Locate the cell with the specified text and output its [X, Y] center coordinate. 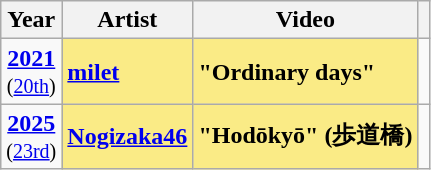
2021(20th) [32, 72]
2025(23rd) [32, 136]
Video [306, 20]
milet [128, 72]
"Hodōkyō" (歩道橋) [306, 136]
Nogizaka46 [128, 136]
Year [32, 20]
"Ordinary days" [306, 72]
Artist [128, 20]
